Identify which cell holds the provided text, then report its [x, y] central coordinate. 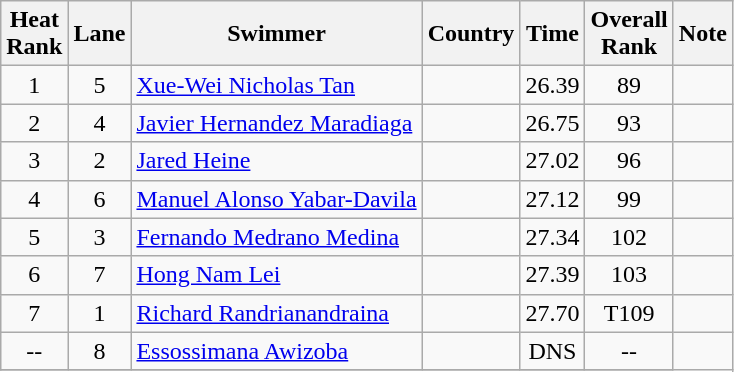
27.39 [552, 275]
Essossimana Awizoba [276, 351]
OverallRank [629, 34]
DNS [552, 351]
99 [629, 199]
Richard Randrianandraina [276, 313]
Note [702, 34]
96 [629, 161]
27.02 [552, 161]
102 [629, 237]
Javier Hernandez Maradiaga [276, 123]
93 [629, 123]
Swimmer [276, 34]
26.75 [552, 123]
Country [471, 34]
27.70 [552, 313]
Fernando Medrano Medina [276, 237]
103 [629, 275]
89 [629, 85]
T109 [629, 313]
27.34 [552, 237]
26.39 [552, 85]
Time [552, 34]
8 [100, 351]
Hong Nam Lei [276, 275]
27.12 [552, 199]
Heat Rank [34, 34]
Jared Heine [276, 161]
Manuel Alonso Yabar-Davila [276, 199]
Xue-Wei Nicholas Tan [276, 85]
Lane [100, 34]
